Return the [x, y] coordinate for the center point of the cell that contains the specified text.  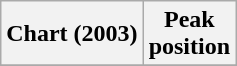
Peakposition [189, 34]
Chart (2003) [72, 34]
